Locate the cell with the specified text and output its [X, Y] center coordinate. 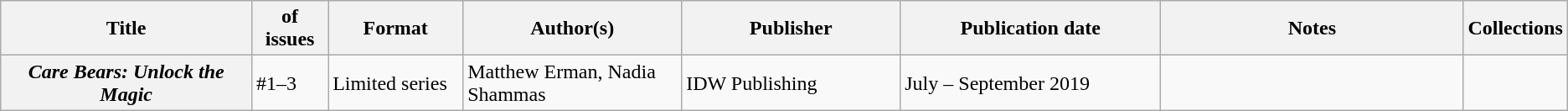
Matthew Erman, Nadia Shammas [573, 82]
Care Bears: Unlock the Magic [126, 82]
of issues [290, 29]
Publisher [791, 29]
IDW Publishing [791, 82]
Notes [1312, 29]
Title [126, 29]
Collections [1515, 29]
Format [395, 29]
Publication date [1030, 29]
Author(s) [573, 29]
Limited series [395, 82]
July – September 2019 [1030, 82]
#1–3 [290, 82]
